For the text-containing cell, return its midpoint in [x, y] coordinate format. 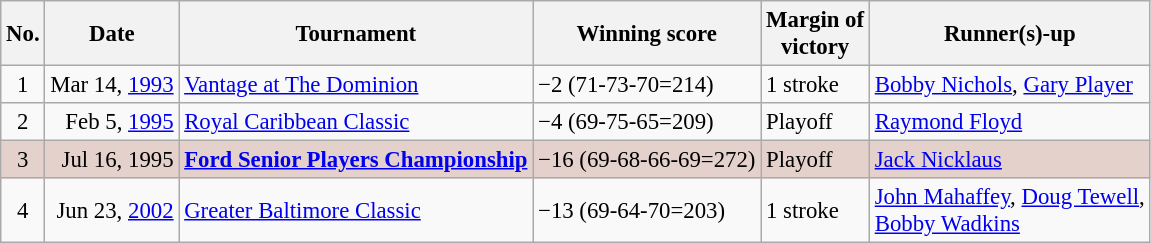
Ford Senior Players Championship [356, 160]
−4 (69-75-65=209) [647, 122]
Tournament [356, 34]
Margin ofvictory [816, 34]
1 [23, 85]
−16 (69-68-66-69=272) [647, 160]
−2 (71-73-70=214) [647, 85]
John Mahaffey, Doug Tewell, Bobby Wadkins [1010, 210]
Mar 14, 1993 [112, 85]
2 [23, 122]
Bobby Nichols, Gary Player [1010, 85]
Jun 23, 2002 [112, 210]
Raymond Floyd [1010, 122]
Date [112, 34]
Runner(s)-up [1010, 34]
Royal Caribbean Classic [356, 122]
Feb 5, 1995 [112, 122]
No. [23, 34]
−13 (69-64-70=203) [647, 210]
Winning score [647, 34]
Jul 16, 1995 [112, 160]
Vantage at The Dominion [356, 85]
Jack Nicklaus [1010, 160]
Greater Baltimore Classic [356, 210]
3 [23, 160]
4 [23, 210]
